Find where the given text appears and provide that cell's center as (x, y) coordinate. 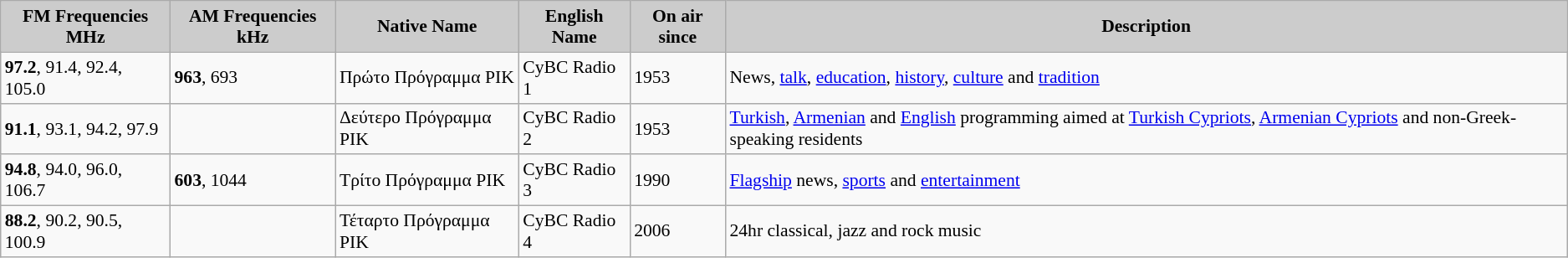
24hr classical, jazz and rock music (1146, 231)
CyBC Radio 1 (574, 77)
Description (1146, 27)
AM Frequencies kHz (253, 27)
CyBC Radio 4 (574, 231)
97.2, 91.4, 92.4, 105.0 (85, 77)
On air since (677, 27)
91.1, 93.1, 94.2, 97.9 (85, 129)
88.2, 90.2, 90.5, 100.9 (85, 231)
CyBC Radio 3 (574, 181)
Πρώτο Πρόγραμμα ΡΙΚ (426, 77)
Flagship news, sports and entertainment (1146, 181)
FM Frequencies MHz (85, 27)
Native Name (426, 27)
Τέταρτο Πρόγραμμα ΡΙΚ (426, 231)
603, 1044 (253, 181)
94.8, 94.0, 96.0, 106.7 (85, 181)
Τρίτο Πρόγραμμα ΡΙΚ (426, 181)
News, talk, education, history, culture and tradition (1146, 77)
963, 693 (253, 77)
Turkish, Armenian and English programming aimed at Turkish Cypriots, Armenian Cypriots and non-Greek-speaking residents (1146, 129)
CyBC Radio 2 (574, 129)
2006 (677, 231)
1990 (677, 181)
Δεύτερο Πρόγραμμα ΡΙΚ (426, 129)
English Name (574, 27)
